Extract the (X, Y) coordinate from the center of the cell holding the provided text.  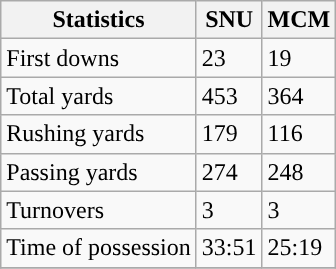
Time of possession (99, 248)
Statistics (99, 20)
25:19 (299, 248)
248 (299, 172)
Turnovers (99, 210)
23 (229, 58)
179 (229, 134)
116 (299, 134)
274 (229, 172)
19 (299, 58)
Total yards (99, 96)
MCM (299, 20)
Rushing yards (99, 134)
33:51 (229, 248)
SNU (229, 20)
453 (229, 96)
First downs (99, 58)
364 (299, 96)
Passing yards (99, 172)
